Detect which cell encompasses the target text, then output its (X, Y) center coordinate. 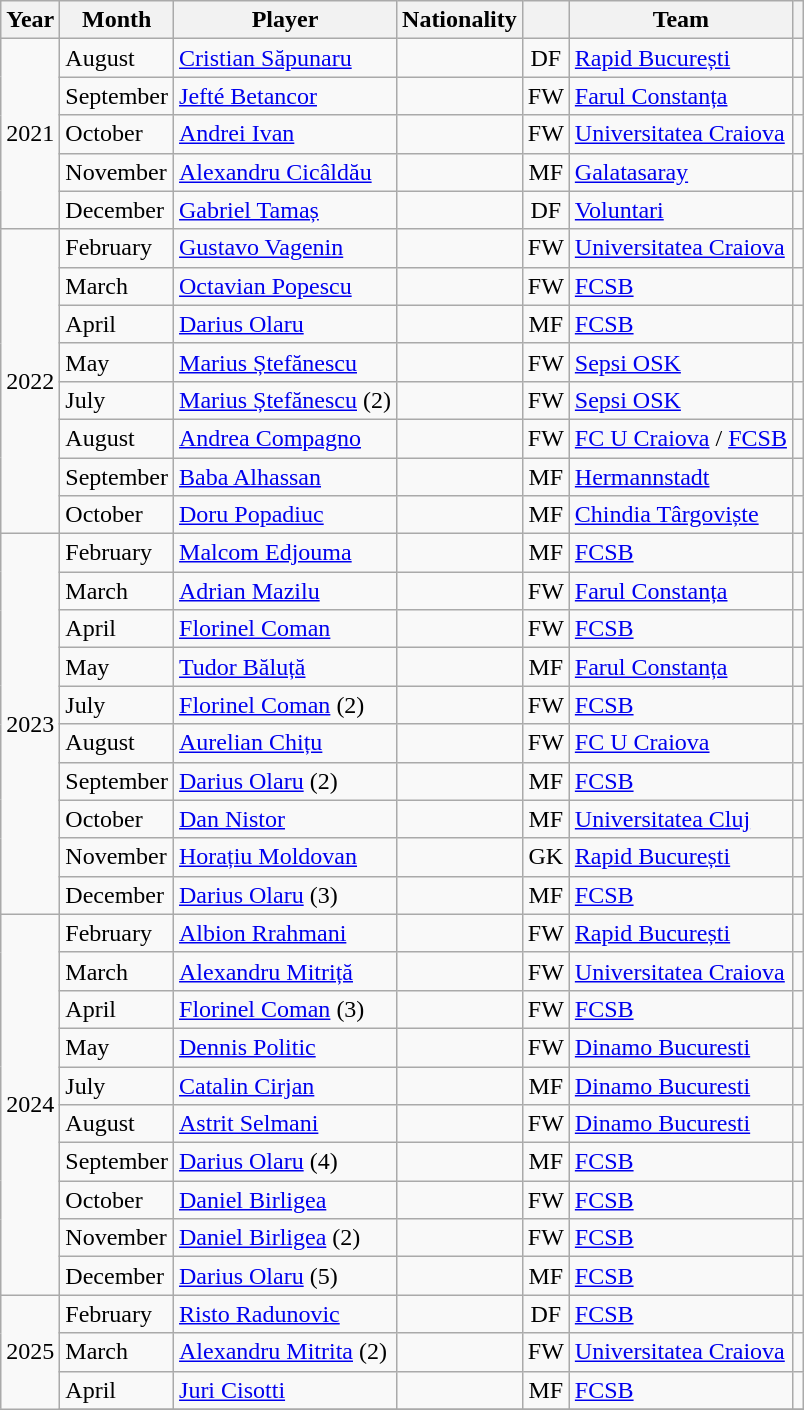
Daniel Birligea (2) (286, 1238)
Alexandru Mitriță (286, 971)
Darius Olaru (3) (286, 895)
Adrian Mazilu (286, 591)
Galatasaray (680, 172)
FC U Craiova (680, 743)
Universitatea Cluj (680, 819)
2022 (30, 381)
Andrei Ivan (286, 134)
Dan Nistor (286, 819)
Andrea Compagno (286, 438)
Florinel Coman (3) (286, 1009)
Darius Olaru (4) (286, 1162)
Gabriel Tamaș (286, 210)
2023 (30, 724)
Astrit Selmani (286, 1124)
Cristian Săpunaru (286, 58)
Player (286, 20)
Octavian Popescu (286, 286)
Marius Ștefănescu (2) (286, 400)
Florinel Coman (286, 629)
2021 (30, 134)
Chindia Târgoviște (680, 515)
Juri Cisotti (286, 1390)
Team (680, 20)
Tudor Băluță (286, 667)
Hermannstadt (680, 477)
Alexandru Mitrita (2) (286, 1352)
GK (546, 857)
Voluntari (680, 210)
Gustavo Vagenin (286, 248)
Malcom Edjouma (286, 553)
Albion Rrahmani (286, 933)
Doru Popadiuc (286, 515)
2024 (30, 1104)
Risto Radunovic (286, 1314)
FC U Craiova / FCSB (680, 438)
Darius Olaru (5) (286, 1276)
Darius Olaru (286, 324)
Darius Olaru (2) (286, 781)
Month (117, 20)
Catalin Cirjan (286, 1085)
Florinel Coman (2) (286, 705)
Alexandru Cicâldău (286, 172)
Aurelian Chițu (286, 743)
Baba Alhassan (286, 477)
Nationality (460, 20)
Dennis Politic (286, 1047)
Marius Ștefănescu (286, 362)
Jefté Betancor (286, 96)
Year (30, 20)
2025 (30, 1352)
Horațiu Moldovan (286, 857)
Daniel Birligea (286, 1200)
